From the cell containing the given text, extract its center point as [X, Y] coordinate. 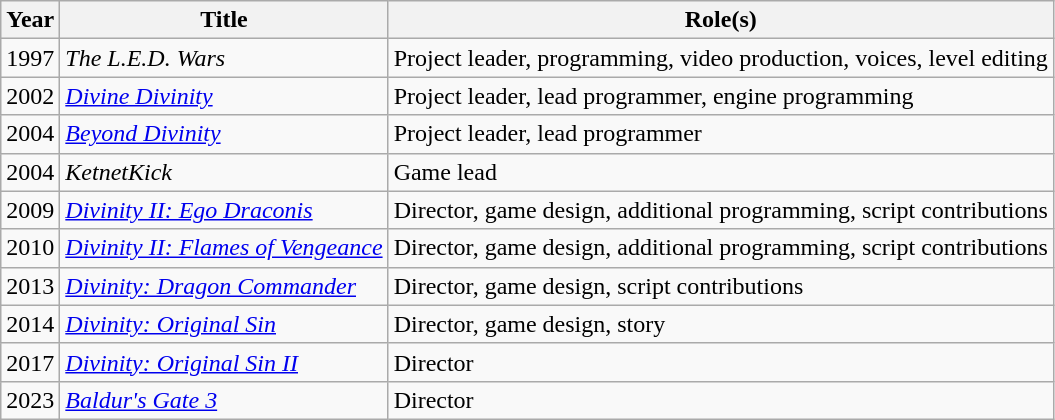
2002 [30, 96]
Beyond Divinity [224, 134]
Title [224, 20]
Divinity II: Flames of Vengeance [224, 248]
1997 [30, 58]
Year [30, 20]
Baldur's Gate 3 [224, 400]
2013 [30, 286]
Divine Divinity [224, 96]
Project leader, lead programmer, engine programming [720, 96]
Project leader, programming, video production, voices, level editing [720, 58]
Director, game design, script contributions [720, 286]
2010 [30, 248]
2017 [30, 362]
Divinity: Original Sin [224, 324]
The L.E.D. Wars [224, 58]
Role(s) [720, 20]
Director, game design, story [720, 324]
2014 [30, 324]
Divinity II: Ego Draconis [224, 210]
2009 [30, 210]
Project leader, lead programmer [720, 134]
Game lead [720, 172]
KetnetKick [224, 172]
Divinity: Dragon Commander [224, 286]
2023 [30, 400]
Divinity: Original Sin II [224, 362]
